Provide the [x, y] coordinate of the cell's center where the given text is located.  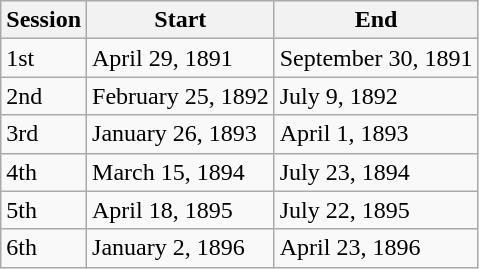
5th [44, 210]
4th [44, 172]
July 22, 1895 [376, 210]
End [376, 20]
July 23, 1894 [376, 172]
February 25, 1892 [181, 96]
April 23, 1896 [376, 248]
Session [44, 20]
Start [181, 20]
2nd [44, 96]
January 2, 1896 [181, 248]
1st [44, 58]
April 1, 1893 [376, 134]
January 26, 1893 [181, 134]
July 9, 1892 [376, 96]
March 15, 1894 [181, 172]
3rd [44, 134]
6th [44, 248]
September 30, 1891 [376, 58]
April 29, 1891 [181, 58]
April 18, 1895 [181, 210]
